Capture the cell that displays the provided text and extract its [X, Y] central coordinate. 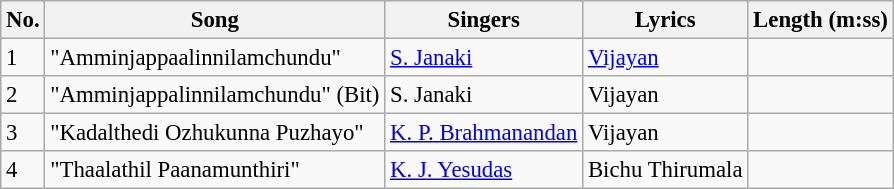
Bichu Thirumala [666, 170]
1 [23, 58]
3 [23, 133]
"Amminjappaalinnilamchundu" [215, 58]
"Amminjappalinnilamchundu" (Bit) [215, 95]
K. P. Brahmanandan [484, 133]
No. [23, 20]
Singers [484, 20]
Song [215, 20]
Length (m:ss) [820, 20]
2 [23, 95]
Lyrics [666, 20]
4 [23, 170]
"Kadalthedi Ozhukunna Puzhayo" [215, 133]
K. J. Yesudas [484, 170]
"Thaalathil Paanamunthiri" [215, 170]
